Extract the (x, y) coordinate from the center of the cell holding the provided text.  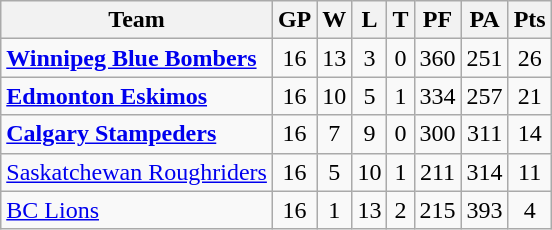
Saskatchewan Roughriders (137, 172)
4 (530, 210)
2 (400, 210)
BC Lions (137, 210)
9 (370, 134)
7 (334, 134)
Winnipeg Blue Bombers (137, 58)
360 (438, 58)
314 (484, 172)
Team (137, 20)
PA (484, 20)
T (400, 20)
26 (530, 58)
Pts (530, 20)
PF (438, 20)
251 (484, 58)
GP (294, 20)
W (334, 20)
Calgary Stampeders (137, 134)
257 (484, 96)
334 (438, 96)
300 (438, 134)
14 (530, 134)
393 (484, 210)
11 (530, 172)
Edmonton Eskimos (137, 96)
311 (484, 134)
215 (438, 210)
211 (438, 172)
21 (530, 96)
3 (370, 58)
L (370, 20)
